Return (X, Y) of the center of cell containing provided text 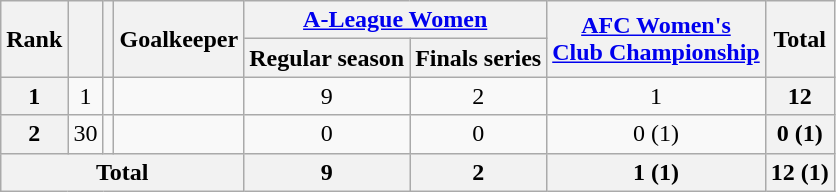
1 (1) (656, 172)
Regular season (327, 58)
Goalkeeper (179, 39)
12 (800, 96)
Rank (34, 39)
AFC Women'sClub Championship (656, 39)
A-League Women (396, 20)
30 (86, 134)
12 (1) (800, 172)
Finals series (478, 58)
